Locate the cell with the specified text and output its [x, y] center coordinate. 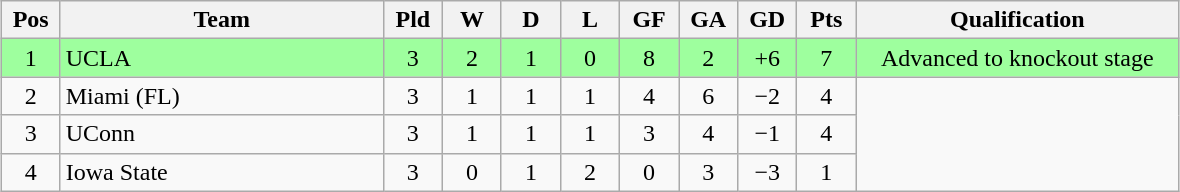
UCLA [222, 58]
6 [708, 96]
GA [708, 20]
Advanced to knockout stage [1018, 58]
W [472, 20]
D [530, 20]
L [590, 20]
Miami (FL) [222, 96]
+6 [768, 58]
Team [222, 20]
GD [768, 20]
Pos [30, 20]
UConn [222, 134]
8 [650, 58]
Pts [826, 20]
Iowa State [222, 172]
−3 [768, 172]
−1 [768, 134]
Qualification [1018, 20]
Pld [412, 20]
7 [826, 58]
−2 [768, 96]
GF [650, 20]
